Search for the cell housing the specified text and yield its [x, y] center coordinate. 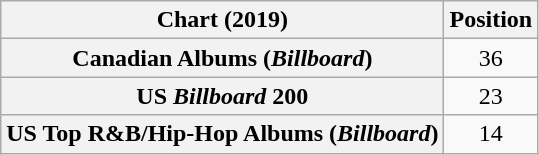
14 [491, 134]
23 [491, 96]
US Top R&B/Hip-Hop Albums (Billboard) [222, 134]
US Billboard 200 [222, 96]
Chart (2019) [222, 20]
Canadian Albums (Billboard) [222, 58]
36 [491, 58]
Position [491, 20]
